Return (X, Y) of the center of cell containing provided text 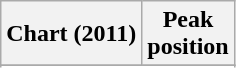
Peakposition (188, 34)
Chart (2011) (72, 34)
